Identify which cell holds the provided text, then report its (X, Y) central coordinate. 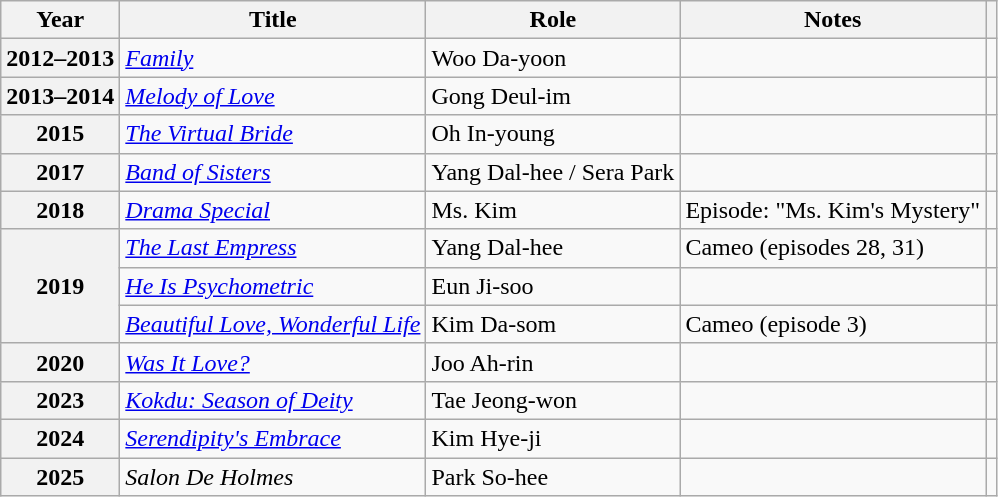
Kim Hye-ji (553, 438)
The Virtual Bride (273, 134)
2019 (60, 286)
Drama Special (273, 210)
Family (273, 58)
Ms. Kim (553, 210)
Eun Ji-soo (553, 286)
Cameo (episode 3) (833, 324)
2024 (60, 438)
2015 (60, 134)
Woo Da-yoon (553, 58)
Beautiful Love, Wonderful Life (273, 324)
2025 (60, 477)
Yang Dal-hee (553, 248)
2013–2014 (60, 96)
Salon De Holmes (273, 477)
The Last Empress (273, 248)
Role (553, 20)
2020 (60, 362)
Oh In-young (553, 134)
Tae Jeong-won (553, 400)
2023 (60, 400)
Title (273, 20)
Episode: "Ms. Kim's Mystery" (833, 210)
Cameo (episodes 28, 31) (833, 248)
2018 (60, 210)
2012–2013 (60, 58)
Melody of Love (273, 96)
Notes (833, 20)
Gong Deul-im (553, 96)
Kokdu: Season of Deity (273, 400)
Kim Da-som (553, 324)
Park So-hee (553, 477)
Serendipity's Embrace (273, 438)
Band of Sisters (273, 172)
2017 (60, 172)
Year (60, 20)
Yang Dal-hee / Sera Park (553, 172)
Was It Love? (273, 362)
He Is Psychometric (273, 286)
Joo Ah-rin (553, 362)
